Return the (x, y) coordinate for the center point of the cell that contains the specified text.  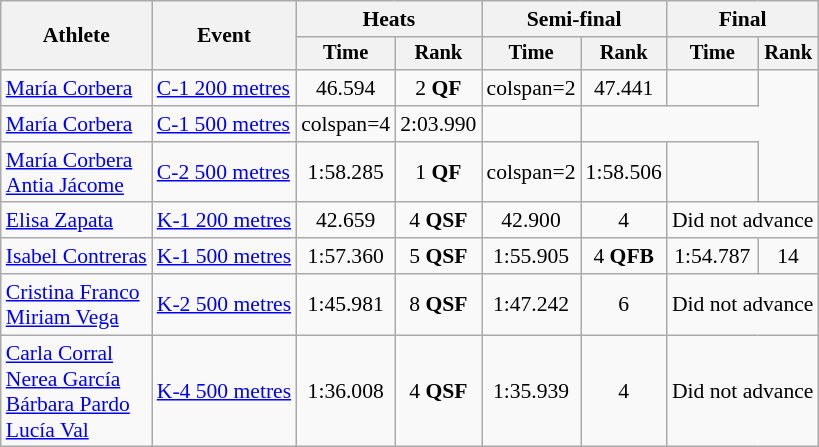
47.441 (624, 88)
C-1 200 metres (224, 88)
Semi-final (574, 19)
Elisa Zapata (76, 221)
1:45.981 (346, 304)
42.659 (346, 221)
Athlete (76, 36)
1 QF (438, 172)
Carla CorralNerea GarcíaBárbara PardoLucía Val (76, 391)
2 QF (438, 88)
C-1 500 metres (224, 124)
Final (743, 19)
C-2 500 metres (224, 172)
2:03.990 (438, 124)
14 (788, 256)
Heats (388, 19)
Event (224, 36)
1:47.242 (532, 304)
Isabel Contreras (76, 256)
1:58.506 (624, 172)
42.900 (532, 221)
1:55.905 (532, 256)
K-2 500 metres (224, 304)
Cristina FrancoMiriam Vega (76, 304)
6 (624, 304)
colspan=4 (346, 124)
5 QSF (438, 256)
4 QFB (624, 256)
1:57.360 (346, 256)
1:35.939 (532, 391)
1:54.787 (712, 256)
8 QSF (438, 304)
1:58.285 (346, 172)
46.594 (346, 88)
K-1 200 metres (224, 221)
K-4 500 metres (224, 391)
María CorberaAntia Jácome (76, 172)
K-1 500 metres (224, 256)
1:36.008 (346, 391)
